Provide the (x, y) coordinate of the cell's center where the given text is located.  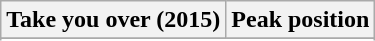
Take you over (2015) (114, 20)
Peak position (300, 20)
